Locate the cell with the specified text and output its [x, y] center coordinate. 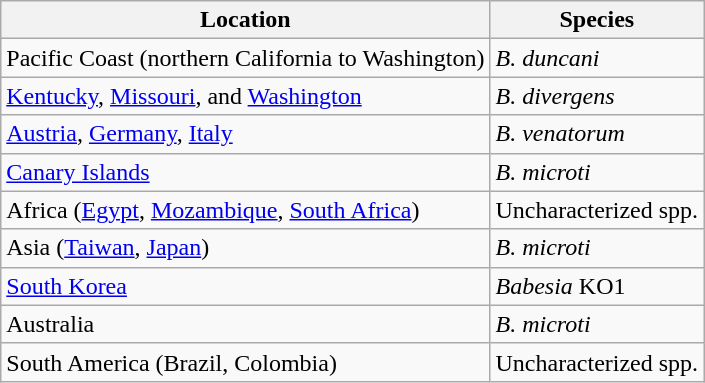
Pacific Coast (northern California to Washington) [246, 58]
B. duncani [597, 58]
Location [246, 20]
Species [597, 20]
Canary Islands [246, 172]
Australia [246, 324]
Kentucky, Missouri, and Washington [246, 96]
Asia (Taiwan, Japan) [246, 248]
B. venatorum [597, 134]
South Korea [246, 286]
Africa (Egypt, Mozambique, South Africa) [246, 210]
B. divergens [597, 96]
Austria, Germany, Italy [246, 134]
Babesia KO1 [597, 286]
South America (Brazil, Colombia) [246, 362]
